For the text-containing cell, return its midpoint in [x, y] coordinate format. 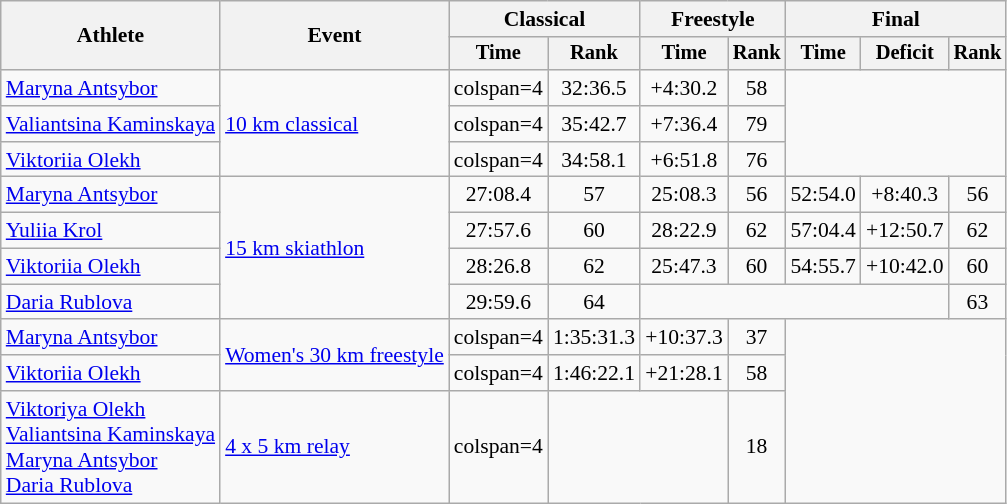
64 [594, 302]
15 km skiathlon [334, 248]
+12:50.7 [905, 231]
29:59.6 [498, 302]
37 [757, 338]
+4:30.2 [684, 88]
Women's 30 km freestyle [334, 356]
57 [594, 195]
63 [978, 302]
1:35:31.3 [594, 338]
Freestyle [712, 19]
35:42.7 [594, 124]
Event [334, 36]
4 x 5 km relay [334, 447]
+8:40.3 [905, 195]
+21:28.1 [684, 373]
Viktoriya OlekhValiantsina KaminskayaMaryna AntsyborDaria Rublova [110, 447]
79 [757, 124]
Yuliia Krol [110, 231]
28:22.9 [684, 231]
+10:37.3 [684, 338]
Final [896, 19]
18 [757, 447]
25:47.3 [684, 267]
28:26.8 [498, 267]
Daria Rublova [110, 302]
Deficit [905, 54]
25:08.3 [684, 195]
34:58.1 [594, 160]
32:36.5 [594, 88]
52:54.0 [822, 195]
Athlete [110, 36]
Classical [544, 19]
27:57.6 [498, 231]
+6:51.8 [684, 160]
27:08.4 [498, 195]
+7:36.4 [684, 124]
57:04.4 [822, 231]
1:46:22.1 [594, 373]
Valiantsina Kaminskaya [110, 124]
54:55.7 [822, 267]
10 km classical [334, 124]
+10:42.0 [905, 267]
76 [757, 160]
